Scan for the cell matching the given text and deliver its (x, y) coordinate at center. 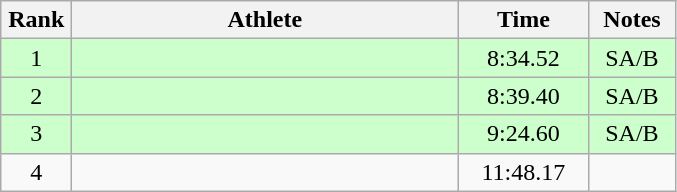
2 (36, 96)
Athlete (265, 20)
11:48.17 (524, 172)
3 (36, 134)
4 (36, 172)
8:39.40 (524, 96)
Notes (632, 20)
Rank (36, 20)
Time (524, 20)
8:34.52 (524, 58)
1 (36, 58)
9:24.60 (524, 134)
